Find where the given text appears and provide that cell's center as (X, Y) coordinate. 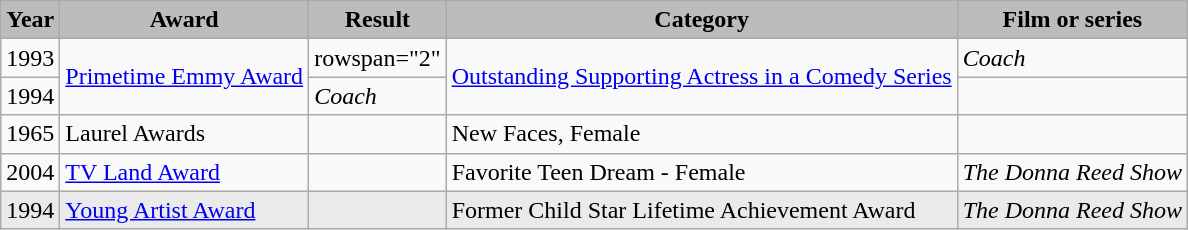
Laurel Awards (184, 134)
rowspan="2" (378, 58)
Primetime Emmy Award (184, 77)
1993 (30, 58)
TV Land Award (184, 172)
Result (378, 20)
Award (184, 20)
Favorite Teen Dream - Female (702, 172)
Category (702, 20)
Young Artist Award (184, 210)
Outstanding Supporting Actress in a Comedy Series (702, 77)
2004 (30, 172)
1965 (30, 134)
Year (30, 20)
New Faces, Female (702, 134)
Film or series (1072, 20)
Former Child Star Lifetime Achievement Award (702, 210)
